Find where the given text appears and provide that cell's center as [X, Y] coordinate. 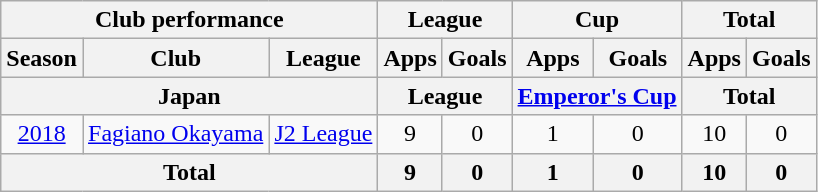
Club [175, 58]
2018 [42, 134]
Emperor's Cup [597, 96]
Japan [190, 96]
Fagiano Okayama [175, 134]
J2 League [324, 134]
Club performance [190, 20]
Cup [597, 20]
Season [42, 58]
